Return [x, y] of the center of cell containing provided text 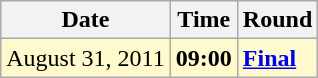
09:00 [204, 58]
Final [277, 58]
Time [204, 20]
August 31, 2011 [86, 58]
Round [277, 20]
Date [86, 20]
